Search for the cell housing the specified text and yield its (X, Y) center coordinate. 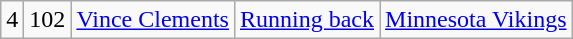
Minnesota Vikings (476, 20)
4 (12, 20)
Running back (306, 20)
102 (48, 20)
Vince Clements (153, 20)
